Detect which cell encompasses the target text, then output its [X, Y] center coordinate. 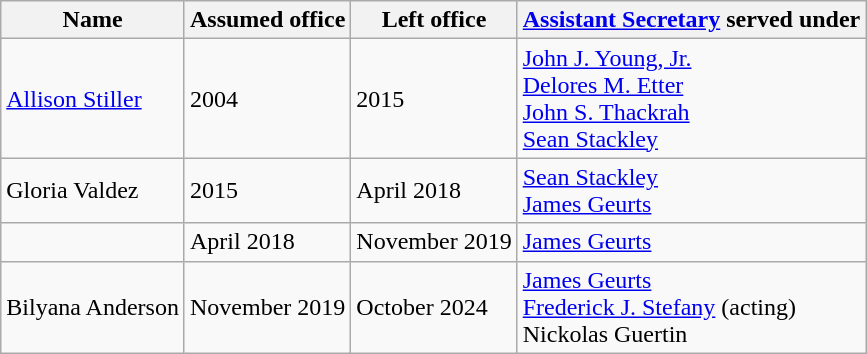
Bilyana Anderson [93, 307]
Name [93, 20]
Assistant Secretary served under [692, 20]
Left office [434, 20]
Gloria Valdez [93, 190]
October 2024 [434, 307]
Sean StackleyJames Geurts [692, 190]
James Geurts [692, 242]
Assumed office [267, 20]
John J. Young, Jr.Delores M. EtterJohn S. ThackrahSean Stackley [692, 98]
2004 [267, 98]
James GeurtsFrederick J. Stefany (acting)Nickolas Guertin [692, 307]
Allison Stiller [93, 98]
